Find where the given text appears and provide that cell's center as (X, Y) coordinate. 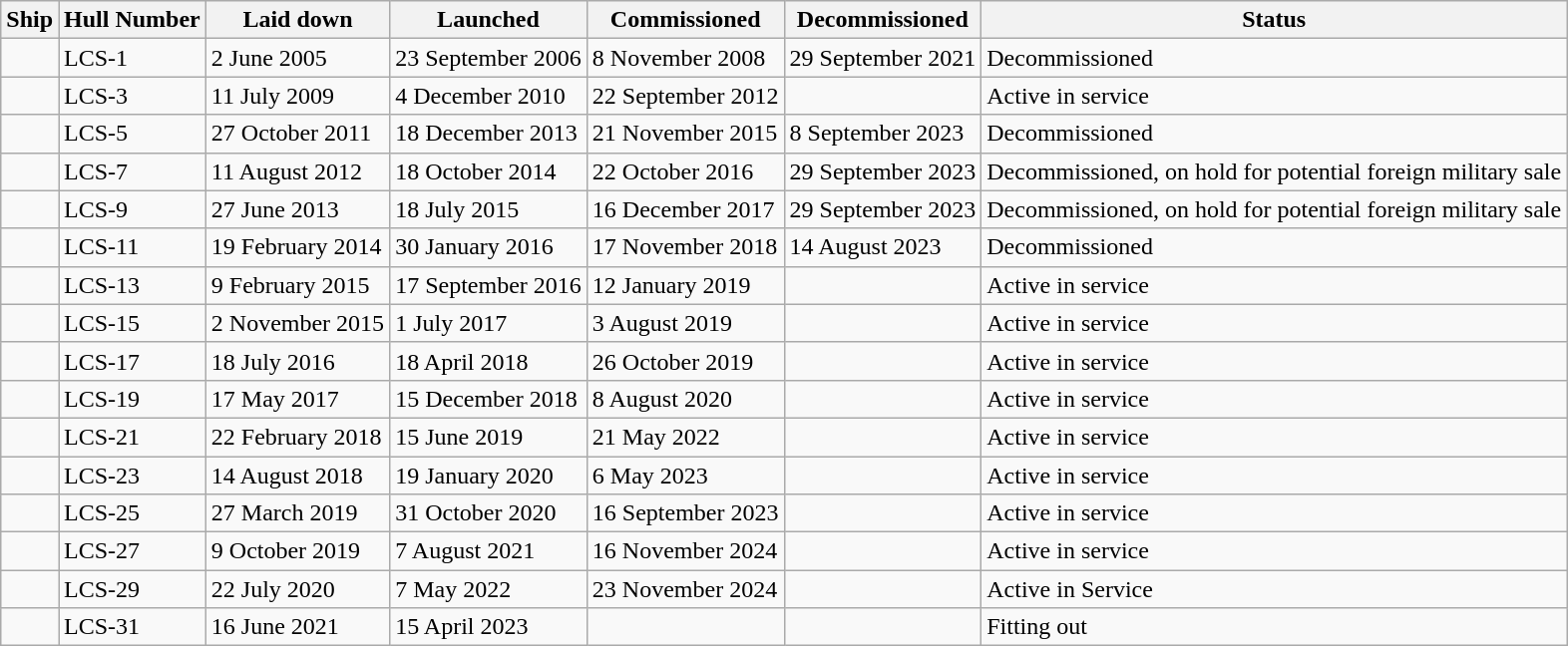
LCS-17 (133, 361)
22 September 2012 (685, 96)
14 August 2018 (297, 476)
15 April 2023 (489, 627)
16 December 2017 (685, 209)
LCS-11 (133, 247)
3 August 2019 (685, 323)
16 June 2021 (297, 627)
Laid down (297, 20)
Commissioned (685, 20)
LCS-31 (133, 627)
12 January 2019 (685, 285)
LCS-19 (133, 399)
LCS-1 (133, 58)
11 July 2009 (297, 96)
6 May 2023 (685, 476)
9 October 2019 (297, 551)
23 September 2006 (489, 58)
31 October 2020 (489, 513)
14 August 2023 (883, 247)
26 October 2019 (685, 361)
18 July 2016 (297, 361)
7 May 2022 (489, 589)
9 February 2015 (297, 285)
LCS-5 (133, 134)
Fitting out (1275, 627)
27 October 2011 (297, 134)
LCS-23 (133, 476)
15 December 2018 (489, 399)
27 March 2019 (297, 513)
23 November 2024 (685, 589)
LCS-21 (133, 437)
2 June 2005 (297, 58)
22 February 2018 (297, 437)
LCS-15 (133, 323)
17 May 2017 (297, 399)
22 October 2016 (685, 171)
LCS-9 (133, 209)
22 July 2020 (297, 589)
Launched (489, 20)
LCS-27 (133, 551)
19 January 2020 (489, 476)
18 October 2014 (489, 171)
11 August 2012 (297, 171)
Active in Service (1275, 589)
16 November 2024 (685, 551)
21 November 2015 (685, 134)
LCS-3 (133, 96)
LCS-29 (133, 589)
17 November 2018 (685, 247)
Hull Number (133, 20)
30 January 2016 (489, 247)
17 September 2016 (489, 285)
27 June 2013 (297, 209)
16 September 2023 (685, 513)
8 September 2023 (883, 134)
19 February 2014 (297, 247)
1 July 2017 (489, 323)
2 November 2015 (297, 323)
8 November 2008 (685, 58)
Status (1275, 20)
15 June 2019 (489, 437)
21 May 2022 (685, 437)
4 December 2010 (489, 96)
LCS-13 (133, 285)
Ship (30, 20)
29 September 2021 (883, 58)
8 August 2020 (685, 399)
7 August 2021 (489, 551)
18 April 2018 (489, 361)
LCS-7 (133, 171)
18 July 2015 (489, 209)
18 December 2013 (489, 134)
LCS-25 (133, 513)
